Return (X, Y) of the center of cell containing provided text 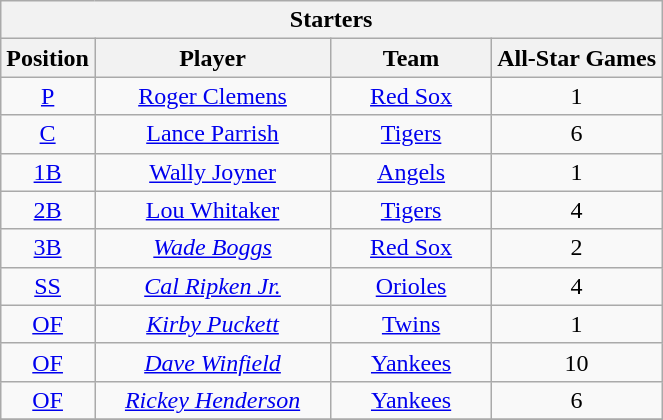
Wally Joyner (212, 172)
Starters (332, 20)
1B (48, 172)
P (48, 96)
Position (48, 58)
All-Star Games (577, 58)
Kirby Puckett (212, 324)
SS (48, 286)
Rickey Henderson (212, 400)
Player (212, 58)
3B (48, 248)
2 (577, 248)
Cal Ripken Jr. (212, 286)
Lou Whitaker (212, 210)
Angels (412, 172)
2B (48, 210)
Twins (412, 324)
Orioles (412, 286)
Lance Parrish (212, 134)
Team (412, 58)
Roger Clemens (212, 96)
C (48, 134)
Dave Winfield (212, 362)
10 (577, 362)
Wade Boggs (212, 248)
